Return (X, Y) of the center of cell containing provided text 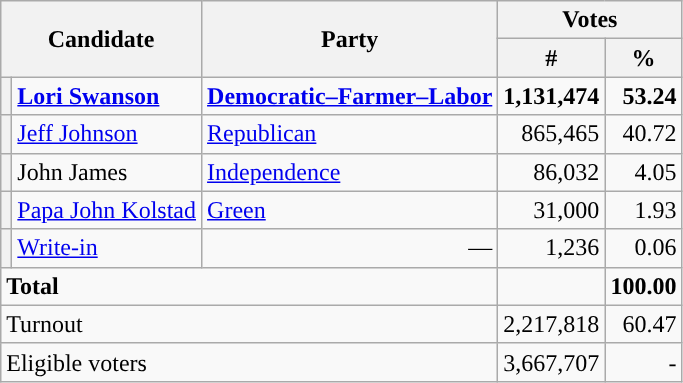
John James (107, 172)
Candidate (102, 39)
1.93 (644, 210)
Lori Swanson (107, 96)
% (644, 58)
Total (250, 286)
3,667,707 (552, 362)
53.24 (644, 96)
Party (350, 39)
2,217,818 (552, 324)
Jeff Johnson (107, 134)
Turnout (250, 324)
31,000 (552, 210)
Votes (590, 20)
60.47 (644, 324)
4.05 (644, 172)
Democratic–Farmer–Labor (350, 96)
86,032 (552, 172)
Papa John Kolstad (107, 210)
1,236 (552, 248)
Green (350, 210)
865,465 (552, 134)
Independence (350, 172)
0.06 (644, 248)
# (552, 58)
40.72 (644, 134)
- (644, 362)
Eligible voters (250, 362)
Republican (350, 134)
1,131,474 (552, 96)
100.00 (644, 286)
— (350, 248)
Write-in (107, 248)
